Pinpoint the cell where the given text exists, returning its (x, y) midpoint coordinate. 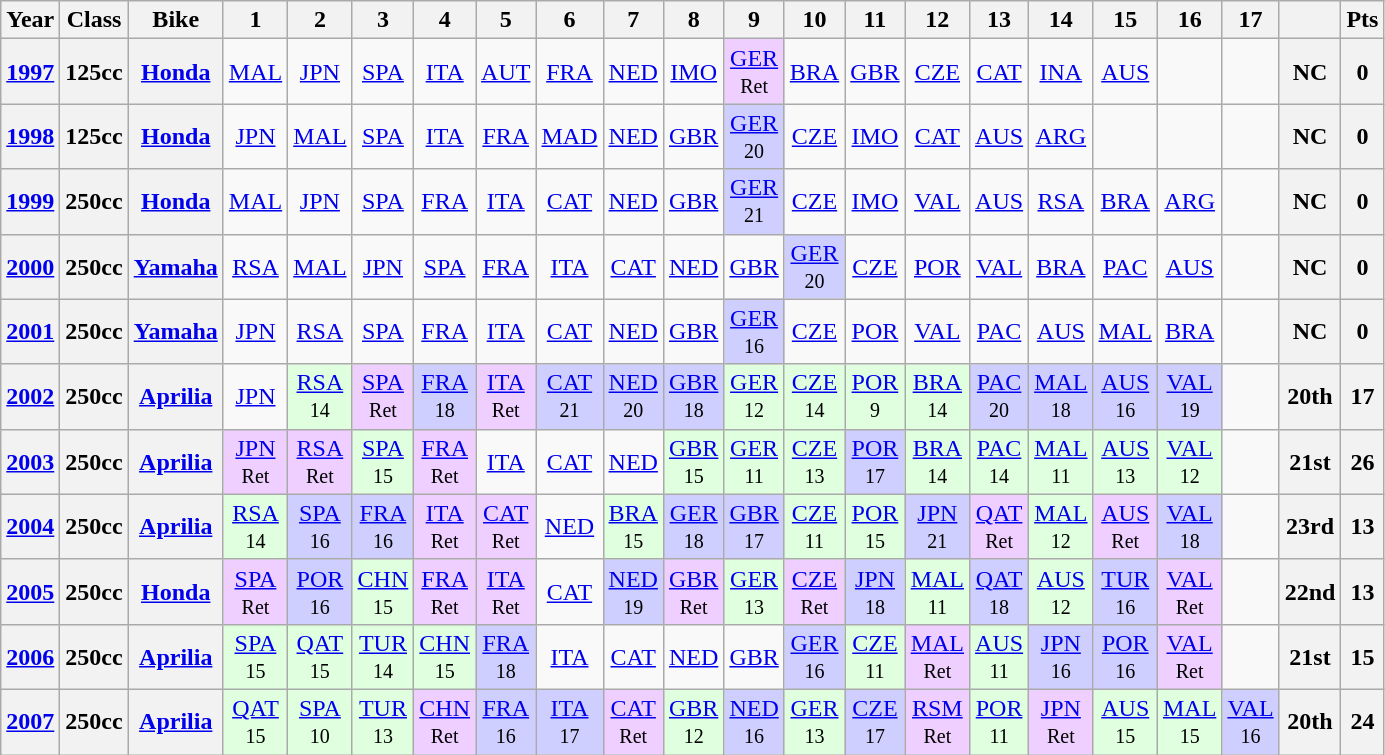
AUS11 (1000, 656)
12 (937, 20)
INA (1061, 72)
1999 (30, 202)
GER12 (754, 396)
GBR17 (754, 526)
2006 (30, 656)
GERRet (754, 72)
VAL12 (1189, 462)
22nd (1310, 592)
26 (1362, 462)
6 (570, 20)
POR11 (1000, 722)
POR15 (875, 526)
MAL15 (1189, 722)
9 (754, 20)
24 (1362, 722)
JPN18 (875, 592)
2005 (30, 592)
BRA15 (633, 526)
CZE13 (814, 462)
1997 (30, 72)
Class (94, 20)
NED20 (633, 396)
GER21 (754, 202)
AUS13 (1125, 462)
14 (1061, 20)
TUR14 (383, 656)
RSARet (320, 462)
GER11 (754, 462)
8 (693, 20)
VAL18 (1189, 526)
AUS16 (1125, 396)
2004 (30, 526)
GBR12 (693, 722)
2 (320, 20)
MAL12 (1061, 526)
MAD (570, 136)
AUS15 (1125, 722)
MALRet (937, 656)
1 (255, 20)
2000 (30, 266)
AUS12 (1061, 592)
Year (30, 20)
4 (445, 20)
2007 (30, 722)
16 (1189, 20)
AUT (506, 72)
ITA17 (570, 722)
2003 (30, 462)
CZERet (814, 592)
7 (633, 20)
QATRet (1000, 526)
Bike (176, 20)
SPA16 (320, 526)
11 (875, 20)
3 (383, 20)
Pts (1362, 20)
GBRRet (693, 592)
JPN21 (937, 526)
POR9 (875, 396)
JPN16 (1061, 656)
2002 (30, 396)
GBR15 (693, 462)
CHNRet (445, 722)
GBR18 (693, 396)
VAL16 (1250, 722)
PAC14 (1000, 462)
TUR16 (1125, 592)
2001 (30, 332)
PAC20 (1000, 396)
SPA10 (320, 722)
RSMRet (937, 722)
CAT21 (570, 396)
23rd (1310, 526)
CZE17 (875, 722)
QAT18 (1000, 592)
5 (506, 20)
POR17 (875, 462)
MAL18 (1061, 396)
NED16 (754, 722)
AUSRet (1125, 526)
GER18 (693, 526)
1998 (30, 136)
NED19 (633, 592)
10 (814, 20)
VAL19 (1189, 396)
TUR13 (383, 722)
CZE14 (814, 396)
